Extract the (x, y) coordinate from the center of the cell holding the provided text.  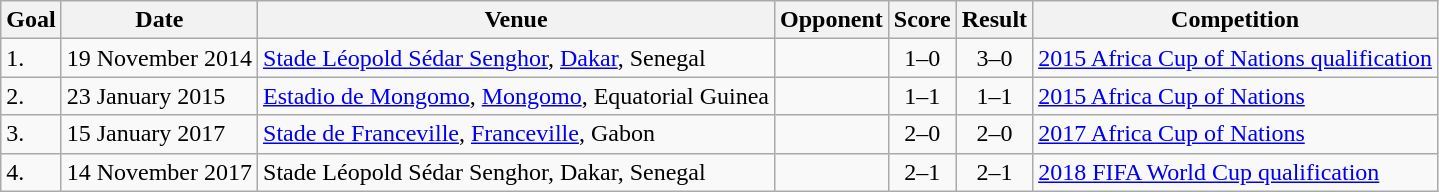
Goal (31, 20)
19 November 2014 (159, 58)
Competition (1236, 20)
3. (31, 134)
1. (31, 58)
2017 Africa Cup of Nations (1236, 134)
Score (922, 20)
4. (31, 172)
2015 Africa Cup of Nations qualification (1236, 58)
15 January 2017 (159, 134)
14 November 2017 (159, 172)
Result (994, 20)
1–0 (922, 58)
2018 FIFA World Cup qualification (1236, 172)
Venue (516, 20)
Stade de Franceville, Franceville, Gabon (516, 134)
2. (31, 96)
Estadio de Mongomo, Mongomo, Equatorial Guinea (516, 96)
Opponent (831, 20)
Date (159, 20)
3–0 (994, 58)
23 January 2015 (159, 96)
2015 Africa Cup of Nations (1236, 96)
